Scan for the cell matching the given text and deliver its [X, Y] coordinate at center. 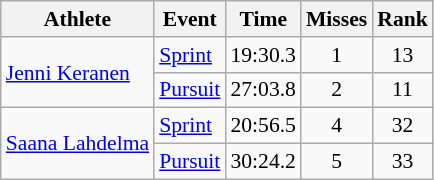
Misses [336, 19]
11 [402, 90]
30:24.2 [262, 162]
4 [336, 126]
Athlete [78, 19]
Saana Lahdelma [78, 144]
2 [336, 90]
13 [402, 55]
5 [336, 162]
Event [190, 19]
1 [336, 55]
33 [402, 162]
32 [402, 126]
27:03.8 [262, 90]
Time [262, 19]
Rank [402, 19]
Jenni Keranen [78, 72]
19:30.3 [262, 55]
20:56.5 [262, 126]
